Return (x, y) of the center of cell containing provided text 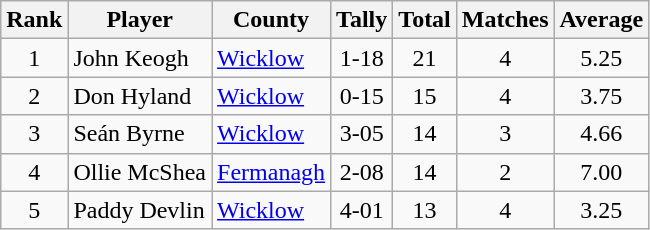
4.66 (602, 134)
Fermanagh (272, 172)
7.00 (602, 172)
5 (34, 210)
3.25 (602, 210)
3-05 (362, 134)
Rank (34, 20)
Ollie McShea (140, 172)
5.25 (602, 58)
Matches (505, 20)
21 (425, 58)
0-15 (362, 96)
Paddy Devlin (140, 210)
13 (425, 210)
Player (140, 20)
Seán Byrne (140, 134)
County (272, 20)
4-01 (362, 210)
3.75 (602, 96)
15 (425, 96)
Average (602, 20)
2-08 (362, 172)
1 (34, 58)
1-18 (362, 58)
John Keogh (140, 58)
Tally (362, 20)
Total (425, 20)
Don Hyland (140, 96)
